Identify which cell holds the provided text, then report its [x, y] central coordinate. 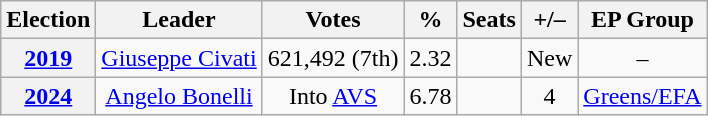
Leader [179, 20]
6.78 [430, 96]
Seats [489, 20]
2024 [48, 96]
4 [549, 96]
621,492 (7th) [333, 58]
Angelo Bonelli [179, 96]
Giuseppe Civati [179, 58]
Votes [333, 20]
% [430, 20]
+/– [549, 20]
Into AVS [333, 96]
2019 [48, 58]
– [642, 58]
Election [48, 20]
2.32 [430, 58]
Greens/EFA [642, 96]
EP Group [642, 20]
New [549, 58]
